Output the [X, Y] coordinate of the center of the cell containing the given text.  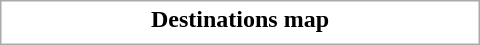
Destinations map [240, 19]
